Find where the given text appears and provide that cell's center as (X, Y) coordinate. 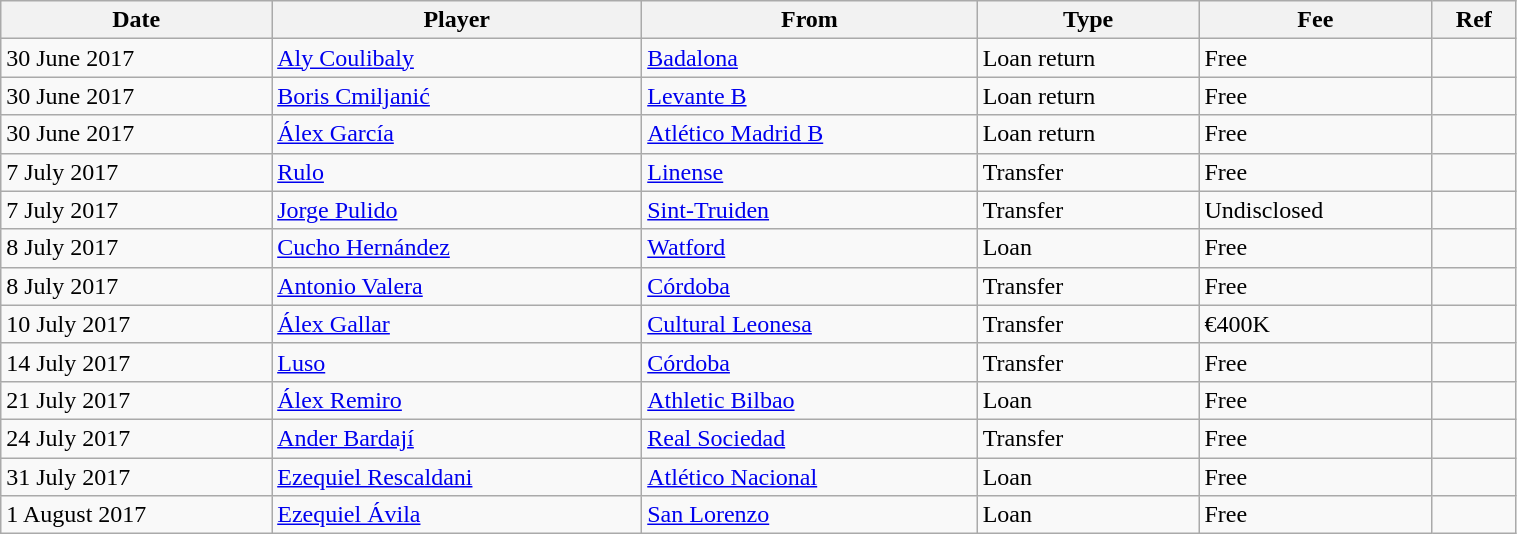
Aly Coulibaly (457, 58)
Álex Gallar (457, 324)
San Lorenzo (810, 515)
Álex Remiro (457, 400)
1 August 2017 (136, 515)
Ander Bardají (457, 438)
Antonio Valera (457, 286)
Athletic Bilbao (810, 400)
31 July 2017 (136, 477)
Player (457, 20)
Jorge Pulido (457, 210)
Sint-Truiden (810, 210)
Luso (457, 362)
24 July 2017 (136, 438)
Ezequiel Rescaldani (457, 477)
Ezequiel Ávila (457, 515)
21 July 2017 (136, 400)
Date (136, 20)
Linense (810, 172)
Fee (1316, 20)
Undisclosed (1316, 210)
From (810, 20)
Cucho Hernández (457, 248)
Watford (810, 248)
Badalona (810, 58)
14 July 2017 (136, 362)
Rulo (457, 172)
Type (1088, 20)
10 July 2017 (136, 324)
Boris Cmiljanić (457, 96)
Real Sociedad (810, 438)
Levante B (810, 96)
Atlético Nacional (810, 477)
Atlético Madrid B (810, 134)
Cultural Leonesa (810, 324)
Álex García (457, 134)
Ref (1474, 20)
€400K (1316, 324)
